Pinpoint the cell where the given text exists, returning its (X, Y) midpoint coordinate. 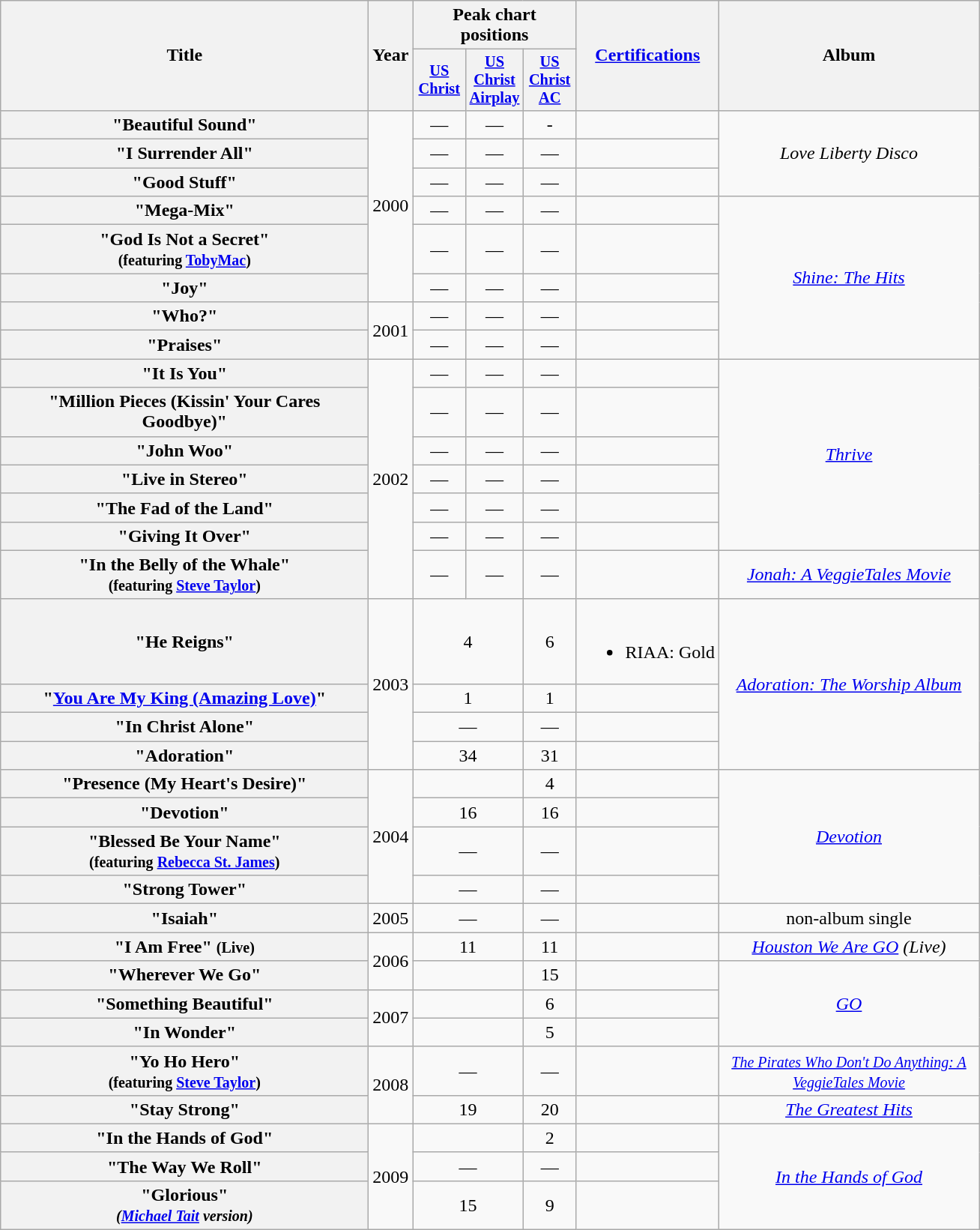
"I Am Free" (Live) (184, 947)
2000 (391, 205)
Houston We Are GO (Live) (848, 947)
"I Surrender All" (184, 154)
"Glorious"(Michael Tait version) (184, 1205)
RIAA: Gold (647, 642)
20 (550, 1109)
"The Fad of the Land" (184, 507)
31 (550, 756)
"Stay Strong" (184, 1109)
"Devotion" (184, 813)
"Joy" (184, 288)
2002 (391, 479)
Shine: The Hits (848, 277)
"The Way We Roll" (184, 1166)
Devotion (848, 836)
2008 (391, 1085)
2003 (391, 684)
34 (468, 756)
"John Woo" (184, 450)
"Million Pieces (Kissin' Your Cares Goodbye)" (184, 412)
USChristAC (550, 80)
"Who?" (184, 316)
"Yo Ho Hero"(featuring Steve Taylor) (184, 1070)
"Praises" (184, 345)
"Mega-Mix" (184, 211)
Year (391, 55)
The Pirates Who Don't Do Anything: A VeggieTales Movie (848, 1070)
"In Wonder" (184, 1032)
"Something Beautiful" (184, 1004)
2009 (391, 1177)
5 (550, 1032)
Love Liberty Disco (848, 153)
"Live in Stereo" (184, 479)
USChrist (439, 80)
"Blessed Be Your Name"(featuring Rebecca St. James) (184, 851)
- (550, 124)
2005 (391, 918)
Album (848, 55)
Title (184, 55)
"Giving It Over" (184, 536)
GO (848, 1004)
"Beautiful Sound" (184, 124)
Peak chart positions (494, 25)
The Greatest Hits (848, 1109)
"Wherever We Go" (184, 975)
USChristAirplay (494, 80)
non-album single (848, 918)
"In the Hands of God" (184, 1138)
"It Is You" (184, 373)
"Adoration" (184, 756)
2004 (391, 836)
2006 (391, 961)
19 (468, 1109)
"God Is Not a Secret"(featuring TobyMac) (184, 249)
"You Are My King (Amazing Love)" (184, 698)
"He Reigns" (184, 642)
"Strong Tower" (184, 890)
"Isaiah" (184, 918)
9 (550, 1205)
Adoration: The Worship Album (848, 684)
Jonah: A VeggieTales Movie (848, 574)
Thrive (848, 454)
"In Christ Alone" (184, 727)
2 (550, 1138)
"In the Belly of the Whale"(featuring Steve Taylor) (184, 574)
"Presence (My Heart's Desire)" (184, 784)
Certifications (647, 55)
2001 (391, 331)
2007 (391, 1018)
In the Hands of God (848, 1177)
"Good Stuff" (184, 182)
